Return the [x, y] coordinate for the center point of the cell that contains the specified text.  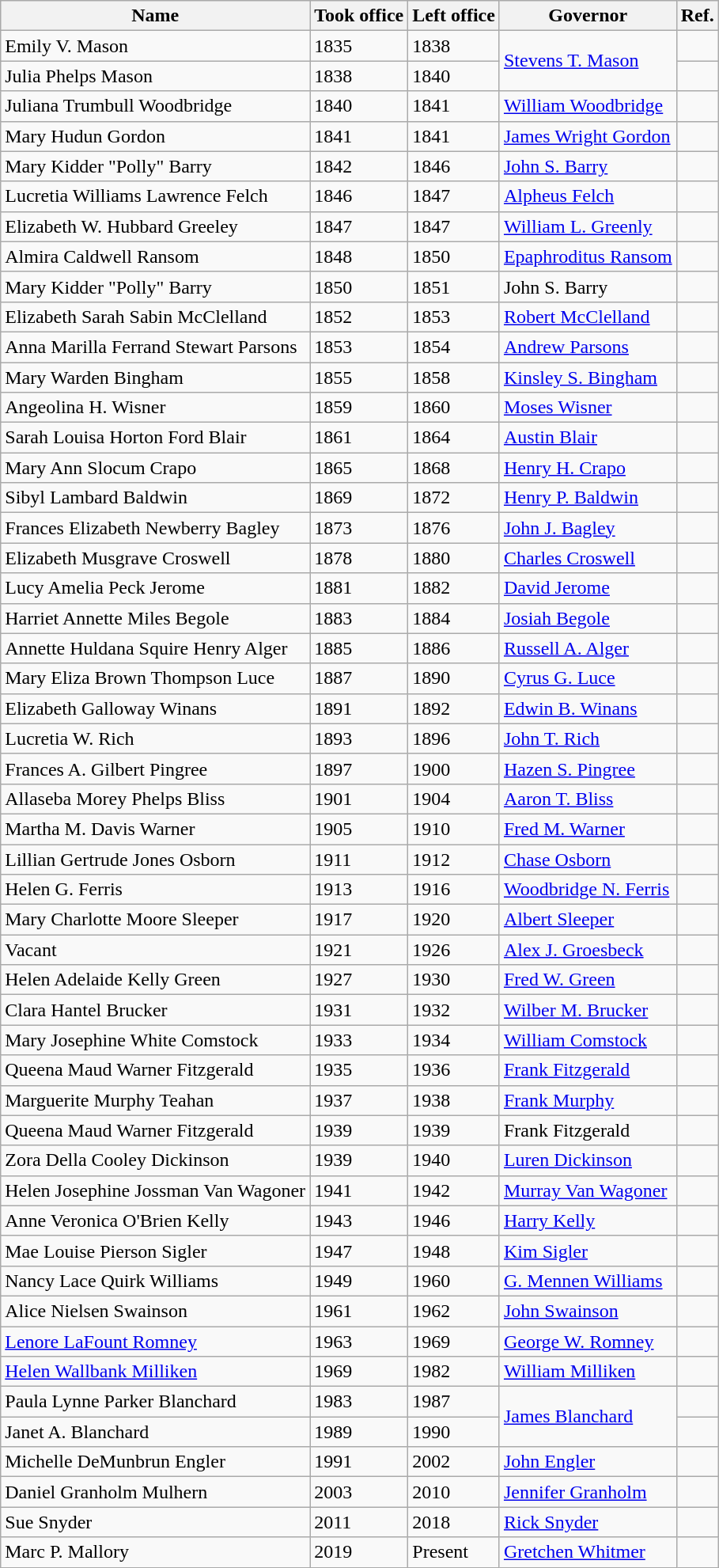
1962 [454, 1311]
1900 [454, 769]
1930 [454, 980]
1934 [454, 1040]
Nancy Lace Quirk Williams [155, 1281]
1932 [454, 1010]
Frances Elizabeth Newberry Bagley [155, 528]
Emily V. Mason [155, 46]
2011 [359, 1522]
1897 [359, 769]
1987 [454, 1402]
1946 [454, 1221]
George W. Romney [588, 1342]
Anna Marilla Ferrand Stewart Parsons [155, 347]
Lucy Amelia Peck Jerome [155, 588]
1910 [454, 829]
1940 [454, 1160]
Chase Osborn [588, 859]
1835 [359, 46]
Paula Lynne Parker Blanchard [155, 1402]
Annette Huldana Squire Henry Alger [155, 648]
1933 [359, 1040]
1926 [454, 950]
Helen G. Ferris [155, 890]
Mary Hudun Gordon [155, 136]
1927 [359, 980]
Stevens T. Mason [588, 61]
Ref. [698, 16]
Anne Veronica O'Brien Kelly [155, 1221]
Clara Hantel Brucker [155, 1010]
1892 [454, 708]
1949 [359, 1281]
Aaron T. Bliss [588, 799]
1901 [359, 799]
1855 [359, 378]
1860 [454, 408]
Helen Wallbank Milliken [155, 1372]
2002 [454, 1462]
Austin Blair [588, 438]
1921 [359, 950]
1851 [454, 287]
Kinsley S. Bingham [588, 378]
Robert McClelland [588, 317]
1893 [359, 738]
1876 [454, 528]
Epaphroditus Ransom [588, 256]
John Engler [588, 1462]
1891 [359, 708]
Elizabeth Galloway Winans [155, 708]
Lucretia W. Rich [155, 738]
William Woodbridge [588, 106]
1917 [359, 920]
Harry Kelly [588, 1221]
1872 [454, 498]
1938 [454, 1100]
Sibyl Lambard Baldwin [155, 498]
1983 [359, 1402]
1865 [359, 468]
1880 [454, 558]
1848 [359, 256]
Henry H. Crapo [588, 468]
Frances A. Gilbert Pingree [155, 769]
1948 [454, 1251]
Sue Snyder [155, 1522]
1881 [359, 588]
Henry P. Baldwin [588, 498]
1941 [359, 1190]
1960 [454, 1281]
Harriet Annette Miles Begole [155, 618]
Andrew Parsons [588, 347]
1884 [454, 618]
Lillian Gertrude Jones Osborn [155, 859]
1916 [454, 890]
James Wright Gordon [588, 136]
1991 [359, 1462]
Almira Caldwell Ransom [155, 256]
2018 [454, 1522]
Mary Ann Slocum Crapo [155, 468]
1989 [359, 1432]
1869 [359, 498]
Cyrus G. Luce [588, 678]
1887 [359, 678]
Hazen S. Pingree [588, 769]
Alex J. Groesbeck [588, 950]
1885 [359, 648]
Lenore LaFount Romney [155, 1342]
1920 [454, 920]
Rick Snyder [588, 1522]
Kim Sigler [588, 1251]
Elizabeth W. Hubbard Greeley [155, 226]
1936 [454, 1070]
1931 [359, 1010]
William Comstock [588, 1040]
Helen Adelaide Kelly Green [155, 980]
1873 [359, 528]
1911 [359, 859]
Mary Charlotte Moore Sleeper [155, 920]
Lucretia Williams Lawrence Felch [155, 196]
Julia Phelps Mason [155, 76]
1963 [359, 1342]
John Swainson [588, 1311]
Zora Della Cooley Dickinson [155, 1160]
Mary Eliza Brown Thompson Luce [155, 678]
1878 [359, 558]
1842 [359, 166]
Michelle DeMunbrun Engler [155, 1462]
Mae Louise Pierson Sigler [155, 1251]
1947 [359, 1251]
2003 [359, 1492]
1896 [454, 738]
Edwin B. Winans [588, 708]
Helen Josephine Jossman Van Wagoner [155, 1190]
Mary Josephine White Comstock [155, 1040]
Mary Warden Bingham [155, 378]
1882 [454, 588]
Angeolina H. Wisner [155, 408]
Murray Van Wagoner [588, 1190]
John J. Bagley [588, 528]
Sarah Louisa Horton Ford Blair [155, 438]
1859 [359, 408]
Jennifer Granholm [588, 1492]
2019 [359, 1552]
1890 [454, 678]
Moses Wisner [588, 408]
Woodbridge N. Ferris [588, 890]
Luren Dickinson [588, 1160]
Elizabeth Musgrave Croswell [155, 558]
Albert Sleeper [588, 920]
1943 [359, 1221]
1864 [454, 438]
Elizabeth Sarah Sabin McClelland [155, 317]
1942 [454, 1190]
Gretchen Whitmer [588, 1552]
1904 [454, 799]
James Blanchard [588, 1417]
Marguerite Murphy Teahan [155, 1100]
1854 [454, 347]
William Milliken [588, 1372]
William L. Greenly [588, 226]
1912 [454, 859]
1913 [359, 890]
Josiah Begole [588, 618]
Present [454, 1552]
1982 [454, 1372]
Martha M. Davis Warner [155, 829]
Charles Croswell [588, 558]
David Jerome [588, 588]
1861 [359, 438]
Governor [588, 16]
Juliana Trumbull Woodbridge [155, 106]
1852 [359, 317]
1883 [359, 618]
1937 [359, 1100]
1858 [454, 378]
Fred W. Green [588, 980]
Frank Murphy [588, 1100]
1961 [359, 1311]
Name [155, 16]
Allaseba Morey Phelps Bliss [155, 799]
Janet A. Blanchard [155, 1432]
1886 [454, 648]
Vacant [155, 950]
Fred M. Warner [588, 829]
Marc P. Mallory [155, 1552]
Left office [454, 16]
G. Mennen Williams [588, 1281]
1905 [359, 829]
Alice Nielsen Swainson [155, 1311]
John T. Rich [588, 738]
Alpheus Felch [588, 196]
1990 [454, 1432]
1935 [359, 1070]
Took office [359, 16]
Wilber M. Brucker [588, 1010]
2010 [454, 1492]
1868 [454, 468]
Russell A. Alger [588, 648]
Daniel Granholm Mulhern [155, 1492]
